Return the [X, Y] coordinate for the center point of the cell that contains the specified text.  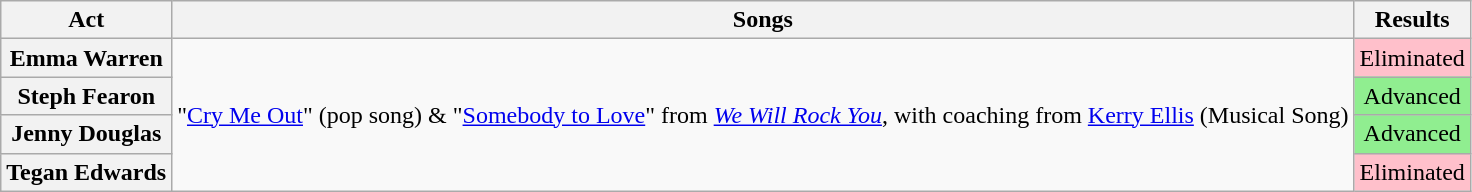
Tegan Edwards [86, 172]
Steph Fearon [86, 96]
Act [86, 20]
Jenny Douglas [86, 134]
Emma Warren [86, 58]
Songs [763, 20]
"Cry Me Out" (pop song) & "Somebody to Love" from We Will Rock You, with coaching from Kerry Ellis (Musical Song) [763, 115]
Results [1412, 20]
